Search for the cell housing the specified text and yield its (X, Y) center coordinate. 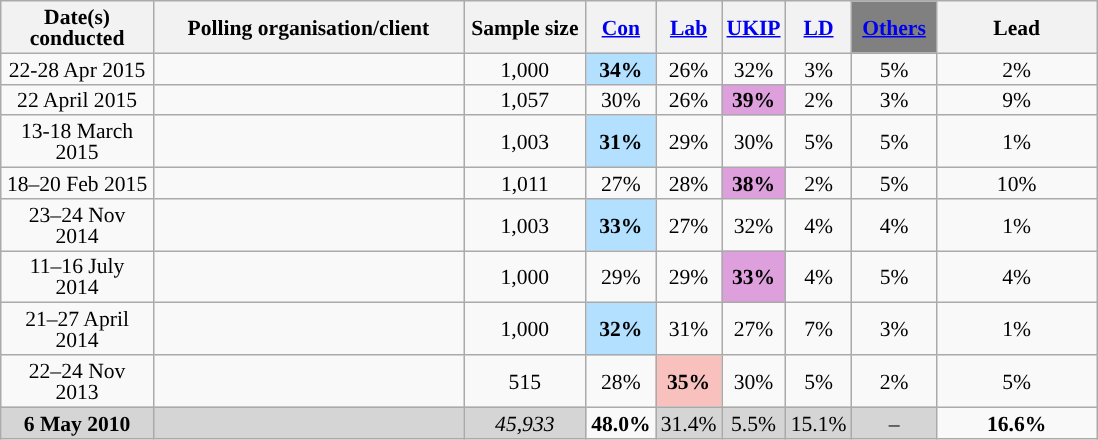
10% (1017, 184)
18–20 Feb 2015 (78, 184)
22–24 Nov 2013 (78, 381)
21–27 April 2014 (78, 329)
38% (754, 184)
48.0% (620, 422)
22 April 2015 (78, 100)
UKIP (754, 27)
45,933 (526, 422)
22-28 Apr 2015 (78, 68)
– (894, 422)
31.4% (689, 422)
9% (1017, 100)
16.6% (1017, 422)
35% (689, 381)
15.1% (819, 422)
23–24 Nov 2014 (78, 225)
1,057 (526, 100)
Others (894, 27)
7% (819, 329)
11–16 July 2014 (78, 277)
5.5% (754, 422)
Con (620, 27)
13-18 March 2015 (78, 142)
1,011 (526, 184)
515 (526, 381)
39% (754, 100)
Lab (689, 27)
Polling organisation/client (308, 27)
LD (819, 27)
Date(s)conducted (78, 27)
Sample size (526, 27)
6 May 2010 (78, 422)
34% (620, 68)
Lead (1017, 27)
